From the cell containing the given text, extract its center point as (x, y) coordinate. 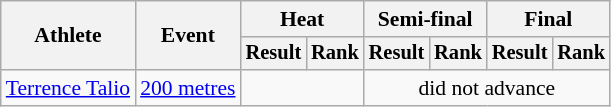
Event (188, 36)
Terrence Talio (68, 88)
Heat (302, 19)
200 metres (188, 88)
did not advance (487, 88)
Semi-final (426, 19)
Final (548, 19)
Athlete (68, 36)
